Extract the [x, y] coordinate from the center of the cell holding the provided text.  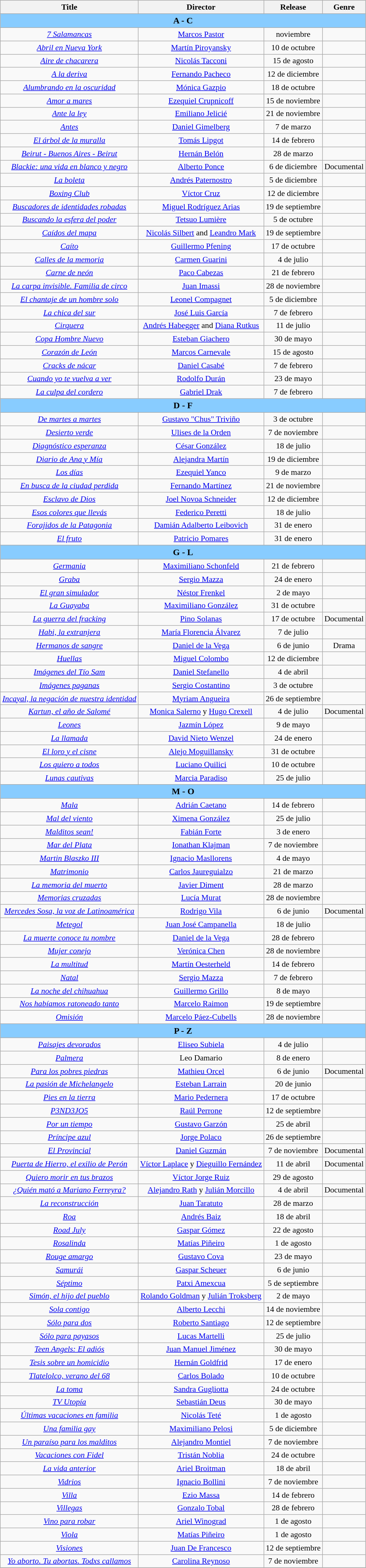
Víctor Laplace y Dieguillo Fernández [201, 1164]
Leones [69, 725]
Mala [69, 805]
Sola contigo [69, 1310]
Cirquera [69, 326]
Carlos Jaureguialzo [201, 872]
Federico Peretti [201, 512]
Guillermo Pfening [201, 247]
Aire de chacarera [69, 61]
7 Salamancas [69, 35]
Title [69, 7]
Maximiliano Pelosi [201, 1429]
Alberto Lecchi [201, 1310]
Viola [69, 1535]
La reconstrucción [69, 1204]
Puerta de Hierro, el exilio de Perón [69, 1164]
Tetsuo Lumière [201, 220]
5 de septiembre [293, 1283]
Nos habíamos ratoneado tanto [69, 1004]
Forajidos de la Patagonia [69, 525]
Ionathan Klajman [201, 845]
Habi, la extranjera [69, 632]
Quiero morir en tus brazos [69, 1177]
En busca de la ciudad perdida [69, 486]
Alumbrando en la oscuridad [69, 87]
15 de noviembre [293, 101]
Tesis sobre un homicidio [69, 1363]
Verónica Chen [201, 951]
Imágenes del Tío Sam [69, 672]
Miguel Rodríguez Arias [201, 207]
Víctor Jorge Ruiz [201, 1177]
Fernando Martínez [201, 486]
Andrés Baiz [201, 1217]
Gonzalo Tobal [201, 1508]
Para los pobres piedras [69, 1071]
Ezio Massa [201, 1495]
El loro y el cisne [69, 751]
Cracks de nácar [69, 366]
Juan Taratuto [201, 1204]
María Florencia Álvarez [201, 632]
Príncipe azul [69, 1137]
Tristán Noblia [201, 1455]
Leo Damario [201, 1058]
Graba [69, 579]
Mónica Gazpio [201, 87]
Roberto Santiago [201, 1323]
La chica del sur [69, 313]
Ulises de la Orden [201, 433]
11 de julio [293, 326]
Andrés Paternostro [201, 180]
Tomás Lipgot [201, 141]
Beirut - Buenos Aires - Beirut [69, 154]
Alejandra Martín [201, 459]
Gustavo Garzón [201, 1124]
Esteban Larrain [201, 1084]
Mujer conejo [69, 951]
Diario de Ana y Mía [69, 459]
Martín Oesterheld [201, 965]
La llamada [69, 738]
Villegas [69, 1508]
7 de julio [293, 632]
18 de octubre [293, 87]
Raúl Perrone [201, 1111]
Pino Solanas [201, 619]
Rouge amargo [69, 1257]
Miguel Colombo [201, 659]
Damián Adalberto Leibovich [201, 525]
Esteban Giachero [201, 339]
La noche del chihuahua [69, 991]
Sebastián Deus [201, 1402]
Daniel Guzmán [201, 1151]
Roa [69, 1217]
La guerra del fracking [69, 619]
5 de octubre [293, 220]
Genre [344, 7]
Ximena González [201, 819]
Sólo para dos [69, 1323]
Esos colores que llevás [69, 512]
Natal [69, 978]
Palmera [69, 1058]
Mario Pedernera [201, 1098]
David Nieto Wenzel [201, 738]
3 de enero [293, 832]
Vacaciones con Fidel [69, 1455]
Boxing Club [69, 193]
El gran simulador [69, 593]
Pies en la tierra [69, 1098]
7 de marzo [293, 127]
Marcos Pastor [201, 35]
Néstor Frenkel [201, 593]
Carlos Bolado [201, 1376]
Ezequiel Yanco [201, 473]
Juan Manuel Jiménez [201, 1349]
Monica Salerno y Hugo Crexell [201, 712]
P - Z [183, 1031]
Desierto verde [69, 433]
Mathieu Orcel [201, 1071]
Maximiliano Schonfeld [201, 566]
Caíto [69, 247]
La Guayaba [69, 606]
Diagnóstico esperanza [69, 446]
Javier Diment [201, 885]
19 de diciembre [293, 459]
Ariel Winograd [201, 1522]
Release [293, 7]
22 de agosto [293, 1230]
Gaspar Gómez [201, 1230]
Road July [69, 1230]
Maximiliano González [201, 606]
Yo aborto. Tu abortas. Todxs callamos [69, 1561]
Copa Hombre Nuevo [69, 339]
Myriam Angueira [201, 699]
José Luis García [201, 313]
Buscando la esfera del poder [69, 220]
Incayal, la negación de nuestra identidad [69, 699]
TV Utopía [69, 1402]
Sergio Costantino [201, 685]
La boleta [69, 180]
Samurái [69, 1270]
Los días [69, 473]
La culpa del cordero [69, 392]
Luciano Quilici [201, 765]
Últimas vacaciones en familia [69, 1416]
Rodolfo Durán [201, 379]
P3ND3JO5 [69, 1111]
Amor a mares [69, 101]
Simón, el hijo del pueblo [69, 1296]
Ignacio Bollini [201, 1482]
Visiones [69, 1548]
17 de enero [293, 1363]
Rolando Goldman y Julián Troksberg [201, 1296]
Fabián Forte [201, 832]
Director [201, 7]
Lucas Martelli [201, 1336]
Daniel Gimelberg [201, 127]
Vidrios [69, 1482]
Memorias cruzadas [69, 898]
César González [201, 446]
Alejo Moguillansky [201, 751]
Patricio Pomares [201, 539]
Ariel Broitman [201, 1469]
Alejandro Rath y Julián Morcillo [201, 1190]
Drama [344, 645]
Fernando Pacheco [201, 74]
Daniel Stefanello [201, 672]
Cuando yo te vuelva a ver [69, 379]
Tlatelolco, verano del 68 [69, 1376]
Germania [69, 566]
La toma [69, 1389]
Juan José Campanella [201, 925]
Los quiero a todos [69, 765]
14 de noviembre [293, 1310]
4 de mayo [293, 859]
Blackie: una vida en blanco y negro [69, 167]
Andrés Habegger and Diana Rutkus [201, 326]
Carne de neón [69, 273]
Ante la ley [69, 114]
Gaspar Scheuer [201, 1270]
21 de marzo [293, 872]
Esclavo de Dios [69, 499]
Sandra Gugliotta [201, 1389]
Juan Imassi [201, 286]
Imágenes paganas [69, 685]
25 de abril [293, 1124]
A la deriva [69, 74]
De martes a martes [69, 419]
Metegol [69, 925]
Emiliano Jelicié [201, 114]
Eliseo Subiela [201, 1045]
Lucía Murat [201, 898]
La multitud [69, 965]
Martin Blaszko III [69, 859]
Omisión [69, 1017]
Buscadores de identidades robadas [69, 207]
Hernán Goldfrid [201, 1363]
Mercedes Sosa, la voz de Latinoamérica [69, 911]
Séptimo [69, 1283]
Hermanos de sangre [69, 645]
Por un tiempo [69, 1124]
Nicolás Teté [201, 1416]
Martín Piroyansky [201, 48]
Rosalinda [69, 1243]
El Provincial [69, 1151]
Ignacio Masllorens [201, 859]
Un paraíso para los malditos [69, 1442]
Abril en Nueva York [69, 48]
Malditos sean! [69, 832]
Vino para robar [69, 1522]
11 de abril [293, 1164]
Carolina Reynoso [201, 1561]
Daniel Casabé [201, 366]
El árbol de la muralla [69, 141]
El chantaje de un hombre solo [69, 299]
Marcos Carnevale [201, 352]
6 de diciembre [293, 167]
Alberto Ponce [201, 167]
Mar del Plata [69, 845]
Antes [69, 127]
La memoria del muerto [69, 885]
La carpa invisible. Familia de circo [69, 286]
Corazón de León [69, 352]
¿Quién mató a Mariano Ferreyra? [69, 1190]
Gustavo Cova [201, 1257]
Calles de la memoria [69, 260]
8 de enero [293, 1058]
noviembre [293, 35]
D - F [183, 406]
Marcia Paradiso [201, 778]
Patxi Amexcua [201, 1283]
Leonel Compagnet [201, 299]
G - L [183, 552]
Adrián Caetano [201, 805]
La vida anterior [69, 1469]
8 de mayo [293, 991]
La pasión de Michelangelo [69, 1084]
20 de junio [293, 1084]
9 de mayo [293, 725]
M - O [183, 792]
Mal del viento [69, 819]
9 de marzo [293, 473]
El fruto [69, 539]
Gabriel Drak [201, 392]
Paisajes devorados [69, 1045]
Jazmín López [201, 725]
Alejandro Montiel [201, 1442]
Rodrigo Vila [201, 911]
Lunas cautivas [69, 778]
Teen Angels: El adiós [69, 1349]
A - C [183, 21]
Huellas [69, 659]
29 de agosto [293, 1177]
Kartun, el año de Salomé [69, 712]
Nicolás Tacconi [201, 61]
Villa [69, 1495]
Nicolás Silbert and Leandro Mark [201, 233]
Paco Cabezas [201, 273]
Una familia gay [69, 1429]
Marcelo Páez-Cubells [201, 1017]
Ezequiel Crupnicoff [201, 101]
Matrimonio [69, 872]
Sólo para payasos [69, 1336]
Marcelo Raimon [201, 1004]
Hernán Belón [201, 154]
Guillermo Grillo [201, 991]
La muerte conoce tu nombre [69, 938]
Víctor Cruz [201, 193]
Carmen Guarini [201, 260]
Jorge Polaco [201, 1137]
Juan De Francesco [201, 1548]
Caídos del mapa [69, 233]
Gustavo "Chus" Triviño [201, 419]
Joel Novoa Schneider [201, 499]
